From the cell containing the given text, extract its center point as [x, y] coordinate. 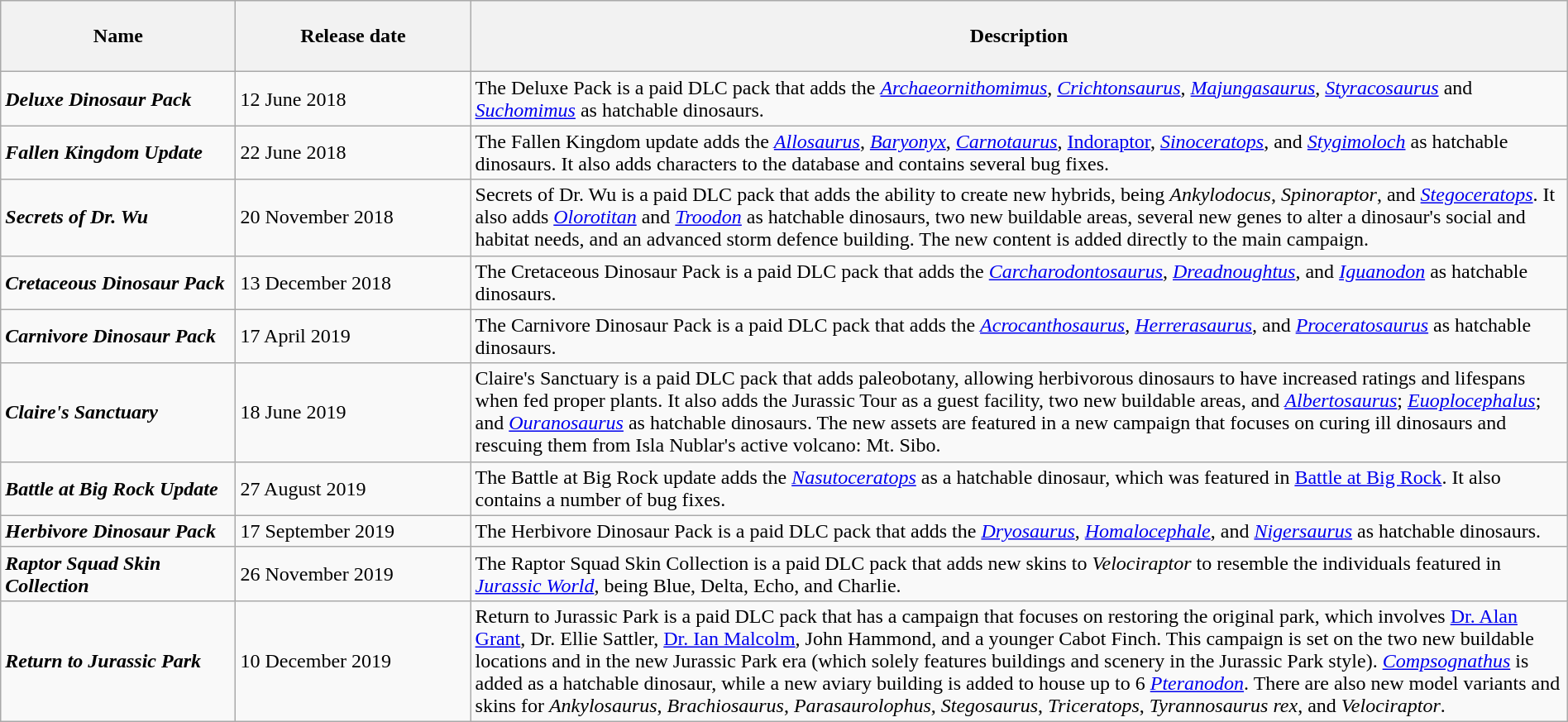
27 August 2019 [353, 488]
Claire's Sanctuary [118, 412]
Raptor Squad Skin Collection [118, 574]
Battle at Big Rock Update [118, 488]
18 June 2019 [353, 412]
The Herbivore Dinosaur Pack is a paid DLC pack that adds the Dryosaurus, Homalocephale, and Nigersaurus as hatchable dinosaurs. [1019, 531]
20 November 2018 [353, 218]
Release date [353, 36]
12 June 2018 [353, 99]
26 November 2019 [353, 574]
17 April 2019 [353, 336]
Return to Jurassic Park [118, 661]
Description [1019, 36]
Cretaceous Dinosaur Pack [118, 283]
13 December 2018 [353, 283]
Fallen Kingdom Update [118, 152]
Secrets of Dr. Wu [118, 218]
Name [118, 36]
The Cretaceous Dinosaur Pack is a paid DLC pack that adds the Carcharodontosaurus, Dreadnoughtus, and Iguanodon as hatchable dinosaurs. [1019, 283]
Herbivore Dinosaur Pack [118, 531]
22 June 2018 [353, 152]
The Carnivore Dinosaur Pack is a paid DLC pack that adds the Acrocanthosaurus, Herrerasaurus, and Proceratosaurus as hatchable dinosaurs. [1019, 336]
Carnivore Dinosaur Pack [118, 336]
Deluxe Dinosaur Pack [118, 99]
17 September 2019 [353, 531]
10 December 2019 [353, 661]
